Provide the (X, Y) coordinate of the cell's center where the given text is located.  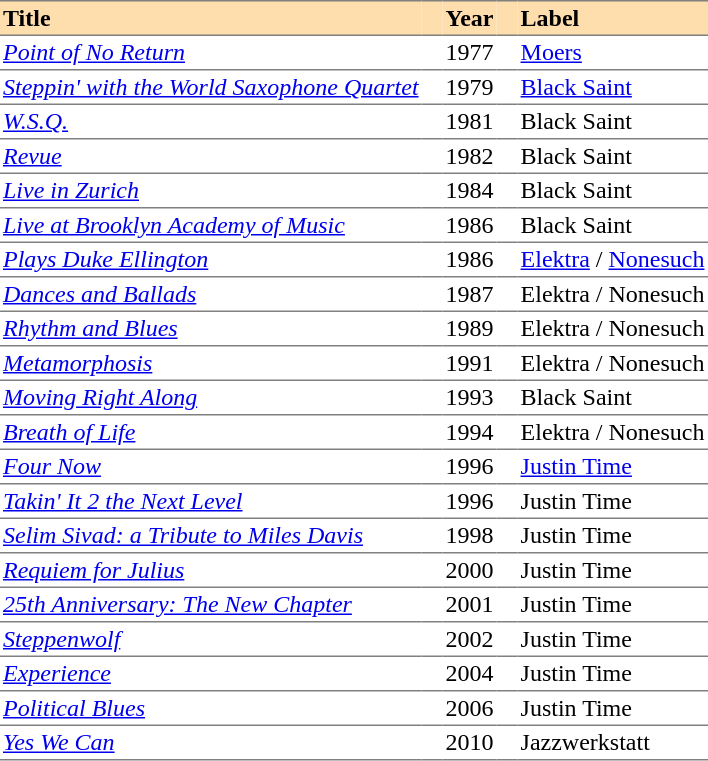
Plays Duke Ellington (211, 260)
Steppin' with the World Saxophone Quartet (211, 87)
Political Blues (211, 709)
Steppenwolf (211, 639)
2006 (470, 709)
Selim Sivad: a Tribute to Miles Davis (211, 536)
1984 (470, 191)
1979 (470, 87)
Requiem for Julius (211, 571)
2002 (470, 639)
2010 (470, 743)
2000 (470, 571)
Label (613, 18)
Metamorphosis (211, 363)
1982 (470, 157)
1993 (470, 398)
Breath of Life (211, 433)
25th Anniversary: The New Chapter (211, 605)
Takin' It 2 the Next Level (211, 501)
1987 (470, 295)
1977 (470, 53)
Live in Zurich (211, 191)
Jazzwerkstatt (613, 743)
Yes We Can (211, 743)
1989 (470, 329)
Year (470, 18)
2001 (470, 605)
Rhythm and Blues (211, 329)
2004 (470, 674)
1981 (470, 122)
Live at Brooklyn Academy of Music (211, 225)
Experience (211, 674)
Moving Right Along (211, 398)
1991 (470, 363)
Dances and Ballads (211, 295)
1998 (470, 536)
W.S.Q. (211, 122)
Title (211, 18)
Revue (211, 157)
Four Now (211, 467)
Point of No Return (211, 53)
Moers (613, 53)
1994 (470, 433)
